Pinpoint the cell where the given text exists, returning its [x, y] midpoint coordinate. 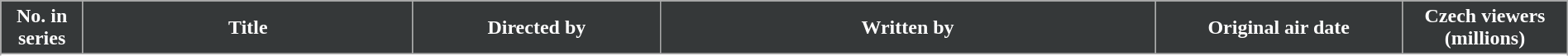
No. inseries [42, 28]
Title [248, 28]
Written by [907, 28]
Directed by [536, 28]
Czech viewers(millions) [1485, 28]
Original air date [1279, 28]
